Scan for the cell matching the given text and deliver its [x, y] coordinate at center. 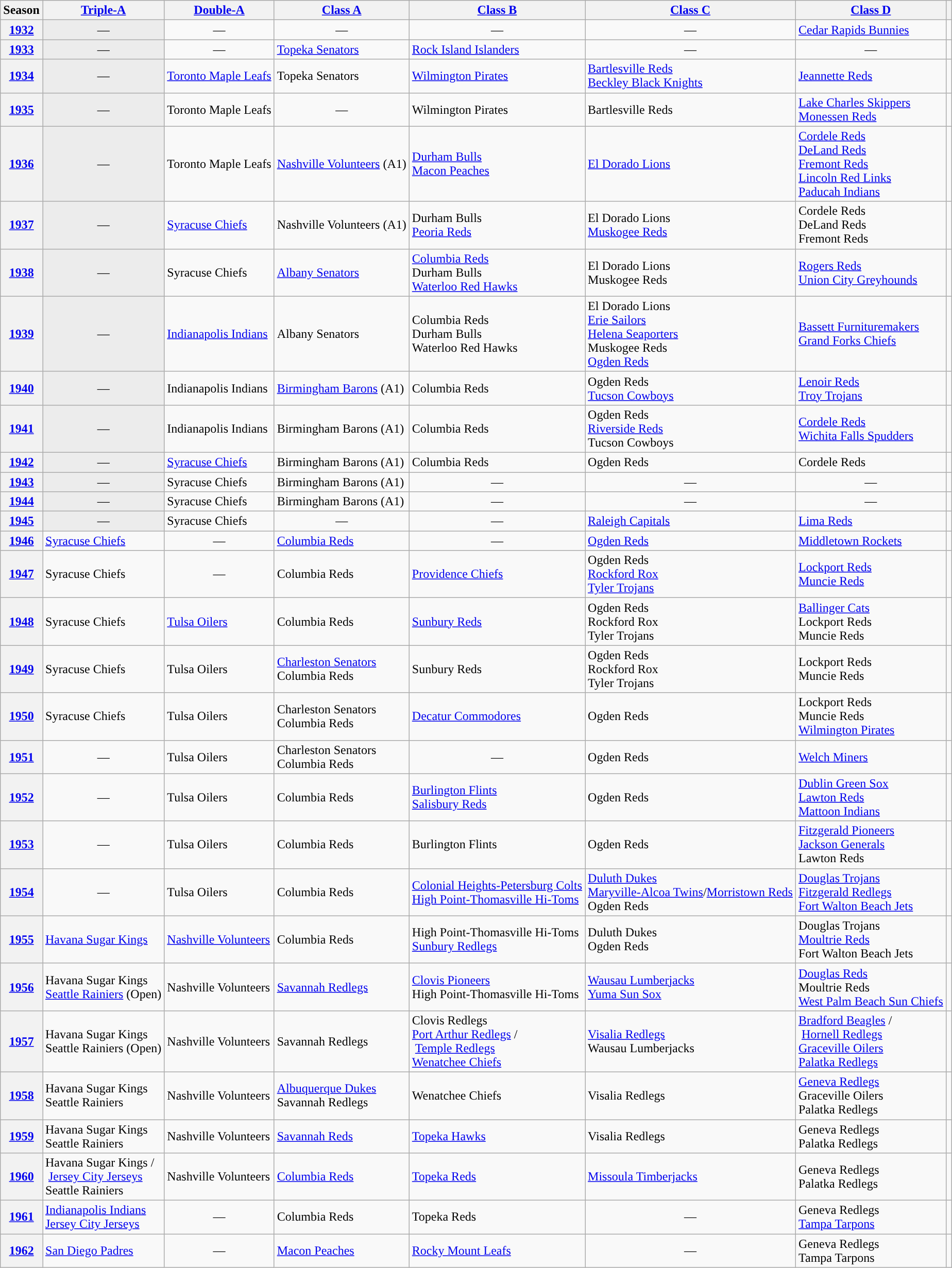
1959 [22, 1136]
1945 [22, 521]
1947 [22, 574]
Indianapolis IndiansJersey City Jerseys [103, 1218]
Missoula Timberjacks [690, 1177]
Rock Island Islanders [497, 49]
Clovis PioneersHigh Point-Thomasville Hi-Toms [497, 987]
Douglas TrojansFitzgerald RedlegsFort Walton Beach Jets [871, 892]
Providence Chiefs [497, 574]
1957 [22, 1041]
1948 [22, 622]
1953 [22, 845]
Class C [690, 10]
Jeannette Reds [871, 76]
Cordele RedsWichita Falls Spudders [871, 429]
Lake Charles SkippersMonessen Reds [871, 109]
Triple-A [103, 10]
1962 [22, 1250]
Albuquerque DukesSavannah Redlegs [342, 1095]
1961 [22, 1218]
Durham BullsPeoria Reds [497, 225]
Cordele RedsDeLand RedsFremont Reds [871, 225]
Douglas RedsMoultrie RedsWest Palm Beach Sun Chiefs [871, 987]
Raleigh Capitals [690, 521]
Colonial Heights-Petersburg ColtsHigh Point-Thomasville Hi-Toms [497, 892]
Fitzgerald PioneersJackson GeneralsLawton Reds [871, 845]
El Dorado LionsErie SailorsHelena SeaportersMuskogee RedsOgden Reds [690, 334]
1934 [22, 76]
Wausau LumberjacksYuma Sun Sox [690, 987]
Savannah Reds [342, 1136]
1960 [22, 1177]
Dublin Green SoxLawton RedsMattoon Indians [871, 797]
Cordele Reds [871, 462]
Burlington Flints [497, 845]
San Diego Padres [103, 1250]
1936 [22, 164]
1943 [22, 482]
Decatur Commodores [497, 716]
1938 [22, 272]
Clovis RedlegsPort Arthur Redlegs / Temple RedlegsWenatchee Chiefs [497, 1041]
Bassett FurnituremakersGrand Forks Chiefs [871, 334]
1932 [22, 30]
Visalia RedlegsWausau Lumberjacks [690, 1041]
High Point-Thomasville Hi-TomsSunbury Redlegs [497, 939]
1946 [22, 541]
Macon Peaches [342, 1250]
1958 [22, 1095]
1944 [22, 502]
1937 [22, 225]
1950 [22, 716]
Bradford Beagles / Hornell RedlegsGraceville OilersPalatka Redlegs [871, 1041]
Wenatchee Chiefs [497, 1095]
1942 [22, 462]
Geneva RedlegsGraceville OilersPalatka Redlegs [871, 1095]
Class B [497, 10]
Durham BullsMacon Peaches [497, 164]
1940 [22, 388]
Ballinger CatsLockport RedsMuncie Reds [871, 622]
Ogden RedsTucson Cowboys [690, 388]
1933 [22, 49]
1956 [22, 987]
Rocky Mount Leafs [497, 1250]
Middletown Rockets [871, 541]
Season [22, 10]
1951 [22, 757]
Cedar Rapids Bunnies [871, 30]
Topeka Hawks [497, 1136]
1954 [22, 892]
Bartlesville Reds [690, 109]
Douglas TrojansMoultrie RedsFort Walton Beach Jets [871, 939]
Lockport RedsMuncie RedsWilmington Pirates [871, 716]
El Dorado Lions [690, 164]
Havana Sugar Kings / Jersey City JerseysSeattle Rainiers [103, 1177]
Double-A [219, 10]
1935 [22, 109]
Lima Reds [871, 521]
Class D [871, 10]
Bartlesville RedsBeckley Black Knights [690, 76]
Duluth DukesOgden Reds [690, 939]
1955 [22, 939]
Burlington FlintsSalisbury Reds [497, 797]
Lenoir RedsTroy Trojans [871, 388]
Class A [342, 10]
Welch Miners [871, 757]
1949 [22, 669]
1952 [22, 797]
1941 [22, 429]
Havana Sugar Kings [103, 939]
Duluth DukesMaryville-Alcoa Twins/Morristown RedsOgden Reds [690, 892]
Rogers RedsUnion City Greyhounds [871, 272]
Cordele RedsDeLand RedsFremont RedsLincoln Red LinksPaducah Indians [871, 164]
1939 [22, 334]
Ogden RedsRiverside RedsTucson Cowboys [690, 429]
